Pinpoint the cell where the given text exists, returning its [X, Y] midpoint coordinate. 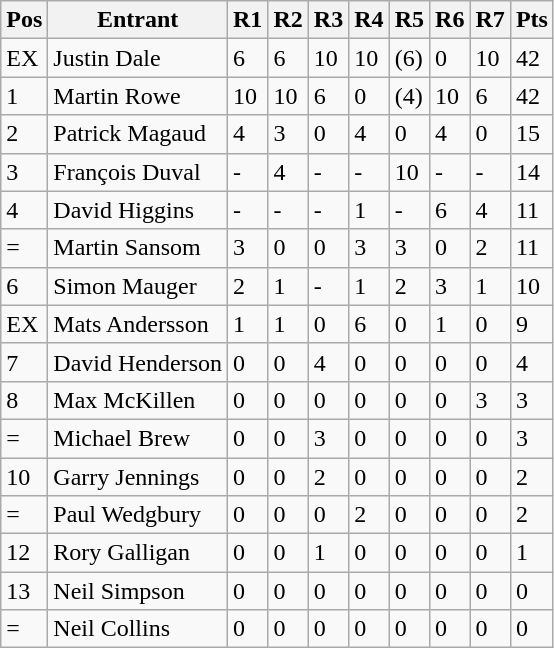
(6) [409, 58]
Entrant [138, 20]
Michael Brew [138, 438]
David Higgins [138, 210]
Pos [24, 20]
François Duval [138, 172]
Max McKillen [138, 400]
8 [24, 400]
R6 [450, 20]
Justin Dale [138, 58]
Garry Jennings [138, 477]
Patrick Magaud [138, 134]
Mats Andersson [138, 324]
Neil Simpson [138, 591]
David Henderson [138, 362]
Pts [532, 20]
R1 [248, 20]
(4) [409, 96]
R7 [490, 20]
R3 [328, 20]
R4 [369, 20]
7 [24, 362]
Simon Mauger [138, 286]
Martin Sansom [138, 248]
15 [532, 134]
12 [24, 553]
9 [532, 324]
R2 [288, 20]
Rory Galligan [138, 553]
14 [532, 172]
13 [24, 591]
R5 [409, 20]
Neil Collins [138, 629]
Paul Wedgbury [138, 515]
Martin Rowe [138, 96]
